Locate the cell with the specified text and output its (x, y) center coordinate. 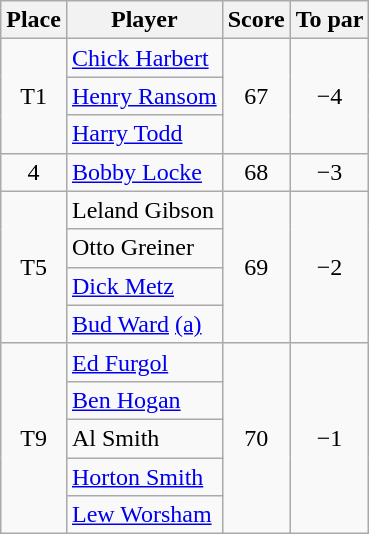
Bobby Locke (144, 172)
Place (34, 20)
To par (330, 20)
70 (256, 438)
−3 (330, 172)
Otto Greiner (144, 248)
Ed Furgol (144, 362)
Leland Gibson (144, 210)
−2 (330, 267)
Henry Ransom (144, 96)
T5 (34, 267)
Score (256, 20)
T9 (34, 438)
4 (34, 172)
67 (256, 96)
Horton Smith (144, 477)
Dick Metz (144, 286)
69 (256, 267)
68 (256, 172)
Lew Worsham (144, 515)
−4 (330, 96)
Chick Harbert (144, 58)
Ben Hogan (144, 400)
−1 (330, 438)
Player (144, 20)
Bud Ward (a) (144, 324)
Harry Todd (144, 134)
T1 (34, 96)
Al Smith (144, 438)
